Detect which cell encompasses the target text, then output its (X, Y) center coordinate. 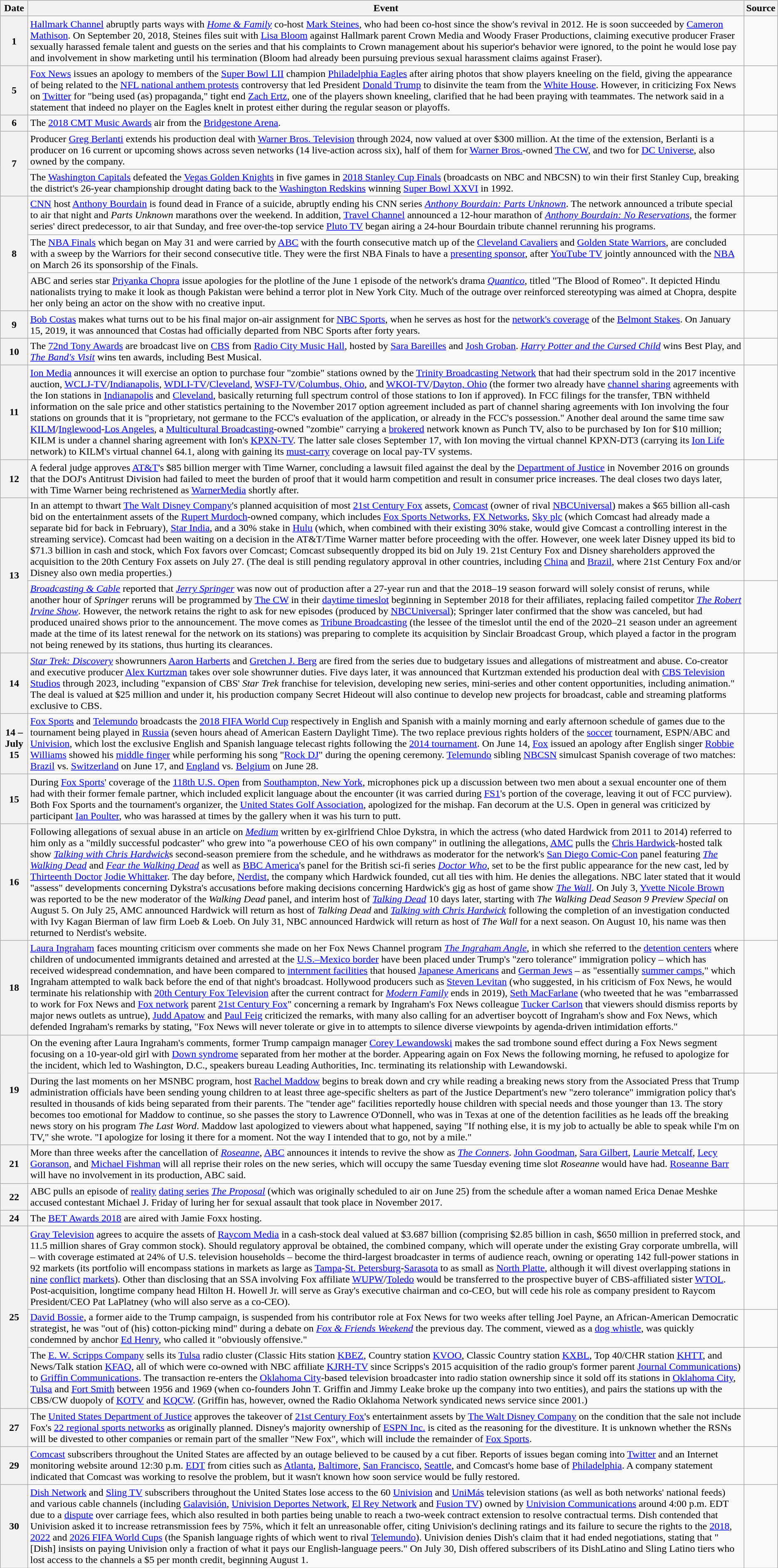
8 (14, 254)
6 (14, 123)
10 (14, 352)
29 (14, 1466)
1 (14, 41)
24 (14, 1218)
9 (14, 324)
Source (761, 8)
18 (14, 987)
The 2018 CMT Music Awards air from the Bridgestone Arena. (386, 123)
25 (14, 1317)
15 (14, 799)
Date (14, 8)
The BET Awards 2018 are aired with Jamie Foxx hosting. (386, 1218)
12 (14, 479)
14 – July 15 (14, 744)
5 (14, 91)
16 (14, 882)
19 (14, 1090)
11 (14, 412)
22 (14, 1197)
21 (14, 1164)
7 (14, 164)
13 (14, 575)
Event (386, 8)
27 (14, 1427)
30 (14, 1526)
14 (14, 683)
